Find where the given text appears and provide that cell's center as (X, Y) coordinate. 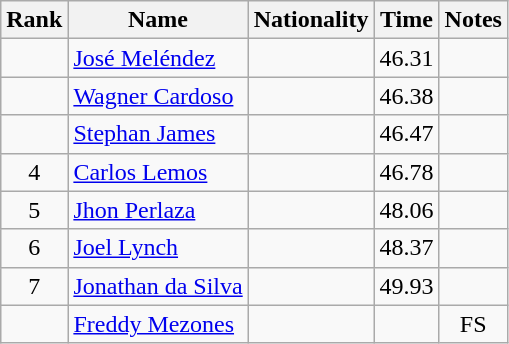
5 (34, 210)
6 (34, 248)
46.47 (406, 134)
48.06 (406, 210)
Wagner Cardoso (158, 96)
46.78 (406, 172)
Rank (34, 20)
4 (34, 172)
48.37 (406, 248)
José Meléndez (158, 58)
Stephan James (158, 134)
Carlos Lemos (158, 172)
Freddy Mezones (158, 324)
Name (158, 20)
Jonathan da Silva (158, 286)
Time (406, 20)
Jhon Perlaza (158, 210)
Notes (473, 20)
7 (34, 286)
49.93 (406, 286)
46.38 (406, 96)
Nationality (311, 20)
46.31 (406, 58)
Joel Lynch (158, 248)
FS (473, 324)
